From the cell containing the given text, extract its center point as [x, y] coordinate. 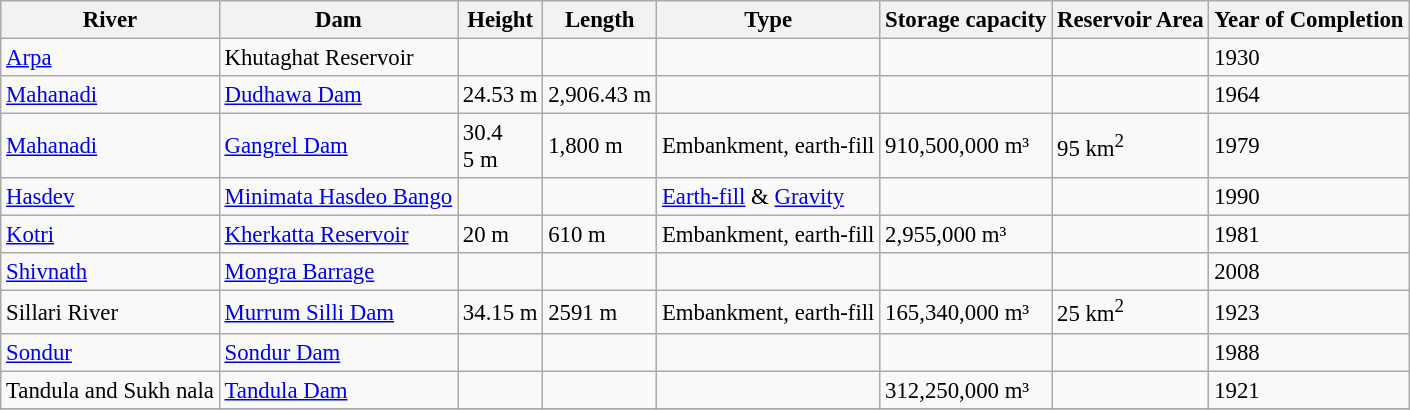
20 m [500, 235]
Storage capacity [966, 20]
95 km2 [1130, 146]
Reservoir Area [1130, 20]
1921 [1309, 390]
1,800 m [600, 146]
Year of Completion [1309, 20]
Kotri [110, 235]
30.45 m [500, 146]
Dam [338, 20]
2,906.43 m [600, 95]
1930 [1309, 58]
River [110, 20]
1979 [1309, 146]
Sondur Dam [338, 352]
165,340,000 m³ [966, 312]
1990 [1309, 197]
Dudhawa Dam [338, 95]
Murrum Silli Dam [338, 312]
34.15 m [500, 312]
312,250,000 m³ [966, 390]
Arpa [110, 58]
Mongra Barrage [338, 273]
Hasdev [110, 197]
25 km2 [1130, 312]
2591 m [600, 312]
Minimata Hasdeo Bango [338, 197]
Tandula and Sukh nala [110, 390]
Gangrel Dam [338, 146]
Length [600, 20]
2,955,000 m³ [966, 235]
610 m [600, 235]
1923 [1309, 312]
Height [500, 20]
Type [768, 20]
1981 [1309, 235]
1964 [1309, 95]
Earth-fill & Gravity [768, 197]
Khutaghat Reservoir [338, 58]
910,500,000 m³ [966, 146]
1988 [1309, 352]
Kherkatta Reservoir [338, 235]
2008 [1309, 273]
Tandula Dam [338, 390]
Sondur [110, 352]
Shivnath [110, 273]
24.53 m [500, 95]
Sillari River [110, 312]
